Detect which cell encompasses the target text, then output its (X, Y) center coordinate. 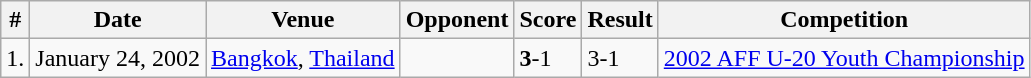
# (16, 20)
Result (620, 20)
January 24, 2002 (118, 58)
Venue (304, 20)
2002 AFF U-20 Youth Championship (844, 58)
Score (548, 20)
Opponent (457, 20)
Competition (844, 20)
1. (16, 58)
Date (118, 20)
Bangkok, Thailand (304, 58)
